Extract the [x, y] coordinate from the center of the cell holding the provided text.  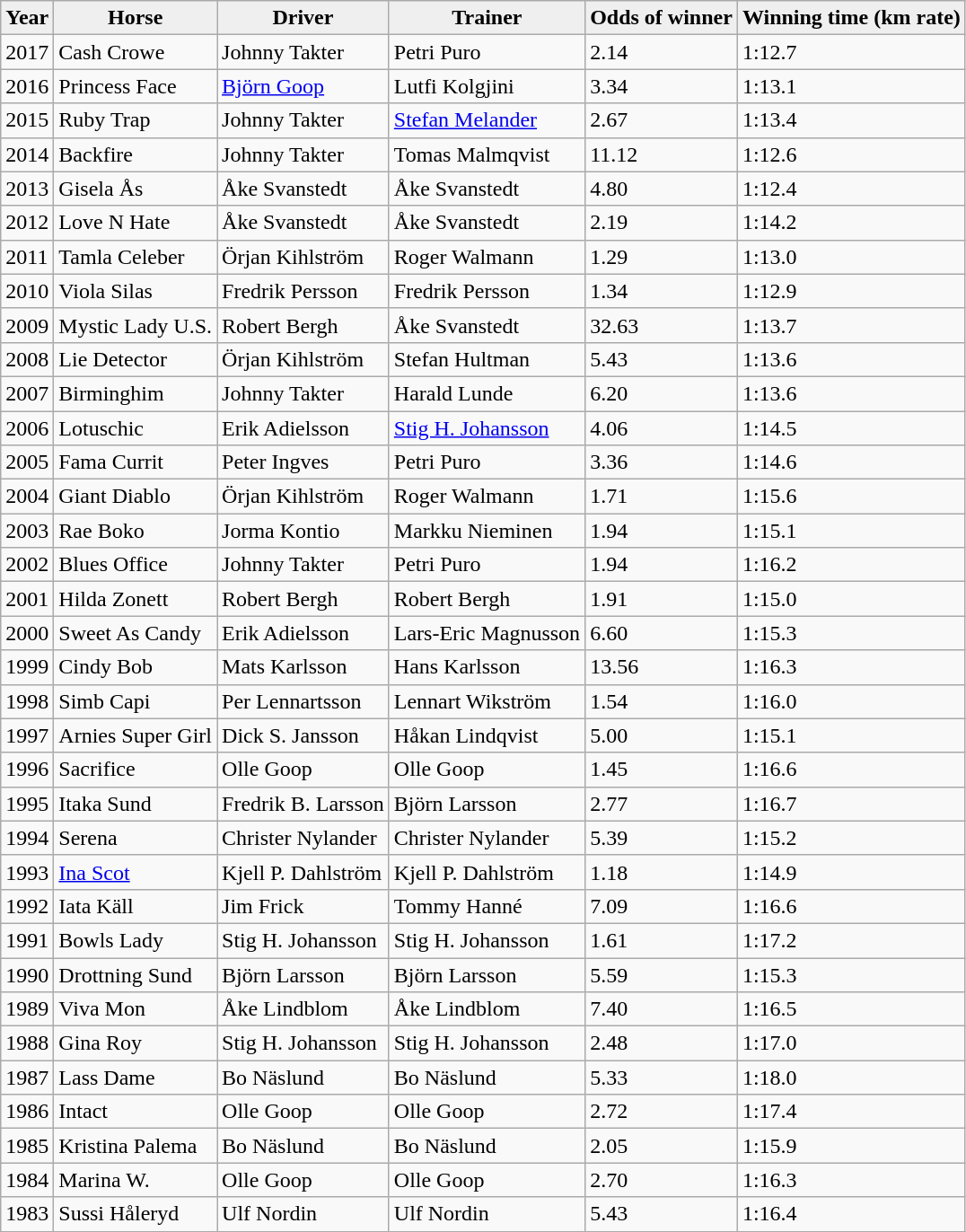
Lotuschic [136, 428]
2004 [27, 497]
Odds of winner [662, 18]
2000 [27, 633]
2.48 [662, 1043]
Markku Nieminen [487, 531]
Hilda Zonett [136, 599]
Lars-Eric Magnusson [487, 633]
2007 [27, 393]
1988 [27, 1043]
Kristina Palema [136, 1146]
1:12.7 [851, 52]
1.54 [662, 701]
2011 [27, 257]
11.12 [662, 154]
Serena [136, 838]
Princess Face [136, 86]
1984 [27, 1180]
Dick S. Jansson [303, 735]
2.70 [662, 1180]
1986 [27, 1112]
Gisela Ås [136, 189]
1:12.4 [851, 189]
Winning time (km rate) [851, 18]
Rae Boko [136, 531]
1:14.2 [851, 223]
2001 [27, 599]
Sussi Håleryd [136, 1214]
2010 [27, 291]
1:13.1 [851, 86]
Cash Crowe [136, 52]
Harald Lunde [487, 393]
Birminghim [136, 393]
Simb Capi [136, 701]
2012 [27, 223]
Year [27, 18]
4.80 [662, 189]
1983 [27, 1214]
5.33 [662, 1078]
2.14 [662, 52]
Jorma Kontio [303, 531]
Tomas Malmqvist [487, 154]
1996 [27, 770]
5.00 [662, 735]
2002 [27, 565]
7.40 [662, 1009]
1989 [27, 1009]
1987 [27, 1078]
Giant Diablo [136, 497]
1:18.0 [851, 1078]
1.45 [662, 770]
2005 [27, 462]
Stefan Melander [487, 120]
Fama Currit [136, 462]
Ruby Trap [136, 120]
1990 [27, 974]
Iata Käll [136, 906]
Lennart Wikström [487, 701]
1:13.4 [851, 120]
Horse [136, 18]
3.36 [662, 462]
1993 [27, 872]
1992 [27, 906]
1:16.2 [851, 565]
13.56 [662, 667]
1:13.7 [851, 325]
2.67 [662, 120]
1.71 [662, 497]
6.20 [662, 393]
Mystic Lady U.S. [136, 325]
1997 [27, 735]
2009 [27, 325]
1:15.2 [851, 838]
Love N Hate [136, 223]
1:16.4 [851, 1214]
3.34 [662, 86]
1:12.6 [851, 154]
1.29 [662, 257]
1:14.9 [851, 872]
Lass Dame [136, 1078]
1999 [27, 667]
Viva Mon [136, 1009]
32.63 [662, 325]
Peter Ingves [303, 462]
Björn Goop [303, 86]
Stefan Hultman [487, 359]
Lutfi Kolgjini [487, 86]
1.91 [662, 599]
2.05 [662, 1146]
2.77 [662, 804]
2014 [27, 154]
Trainer [487, 18]
1:17.2 [851, 940]
Marina W. [136, 1180]
1:15.6 [851, 497]
2003 [27, 531]
5.59 [662, 974]
Hans Karlsson [487, 667]
Per Lennartsson [303, 701]
1:14.5 [851, 428]
2.19 [662, 223]
1:16.5 [851, 1009]
Tommy Hanné [487, 906]
Gina Roy [136, 1043]
Håkan Lindqvist [487, 735]
Tamla Celeber [136, 257]
1:17.0 [851, 1043]
Intact [136, 1112]
Jim Frick [303, 906]
1:17.4 [851, 1112]
1:16.0 [851, 701]
2017 [27, 52]
1998 [27, 701]
1:14.6 [851, 462]
Lie Detector [136, 359]
1:13.0 [851, 257]
2008 [27, 359]
2006 [27, 428]
Sweet As Candy [136, 633]
4.06 [662, 428]
1:16.7 [851, 804]
Fredrik B. Larsson [303, 804]
Blues Office [136, 565]
Ina Scot [136, 872]
5.39 [662, 838]
1985 [27, 1146]
Itaka Sund [136, 804]
Driver [303, 18]
Sacrifice [136, 770]
2013 [27, 189]
Viola Silas [136, 291]
1:15.0 [851, 599]
Mats Karlsson [303, 667]
6.60 [662, 633]
Cindy Bob [136, 667]
Drottning Sund [136, 974]
1991 [27, 940]
2.72 [662, 1112]
1.34 [662, 291]
Arnies Super Girl [136, 735]
2016 [27, 86]
2015 [27, 120]
7.09 [662, 906]
Backfire [136, 154]
1:15.9 [851, 1146]
1.61 [662, 940]
1994 [27, 838]
Bowls Lady [136, 940]
1:12.9 [851, 291]
1.18 [662, 872]
1995 [27, 804]
